Locate the cell with the specified text and output its (X, Y) center coordinate. 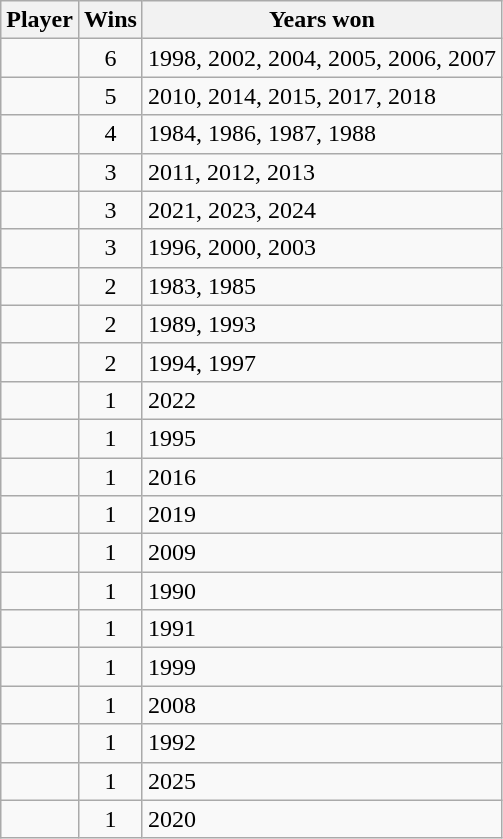
6 (110, 58)
Wins (110, 20)
1994, 1997 (322, 362)
1990 (322, 591)
Years won (322, 20)
2021, 2023, 2024 (322, 210)
1984, 1986, 1987, 1988 (322, 134)
2009 (322, 553)
1989, 1993 (322, 324)
2010, 2014, 2015, 2017, 2018 (322, 96)
1995 (322, 438)
2008 (322, 705)
2020 (322, 819)
2025 (322, 781)
1992 (322, 743)
4 (110, 134)
1998, 2002, 2004, 2005, 2006, 2007 (322, 58)
2022 (322, 400)
5 (110, 96)
1996, 2000, 2003 (322, 248)
2019 (322, 515)
2011, 2012, 2013 (322, 172)
1991 (322, 629)
1999 (322, 667)
1983, 1985 (322, 286)
Player (40, 20)
2016 (322, 477)
